Return [x, y] of the center of cell containing provided text 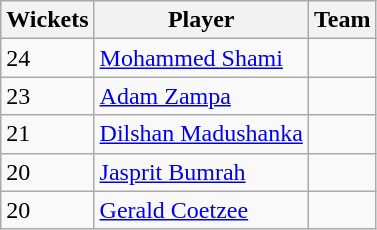
24 [48, 58]
Wickets [48, 20]
Team [342, 20]
23 [48, 96]
Jasprit Bumrah [201, 172]
Adam Zampa [201, 96]
Mohammed Shami [201, 58]
Player [201, 20]
Dilshan Madushanka [201, 134]
Gerald Coetzee [201, 210]
21 [48, 134]
